Return the (x, y) coordinate for the center point of the cell that contains the specified text.  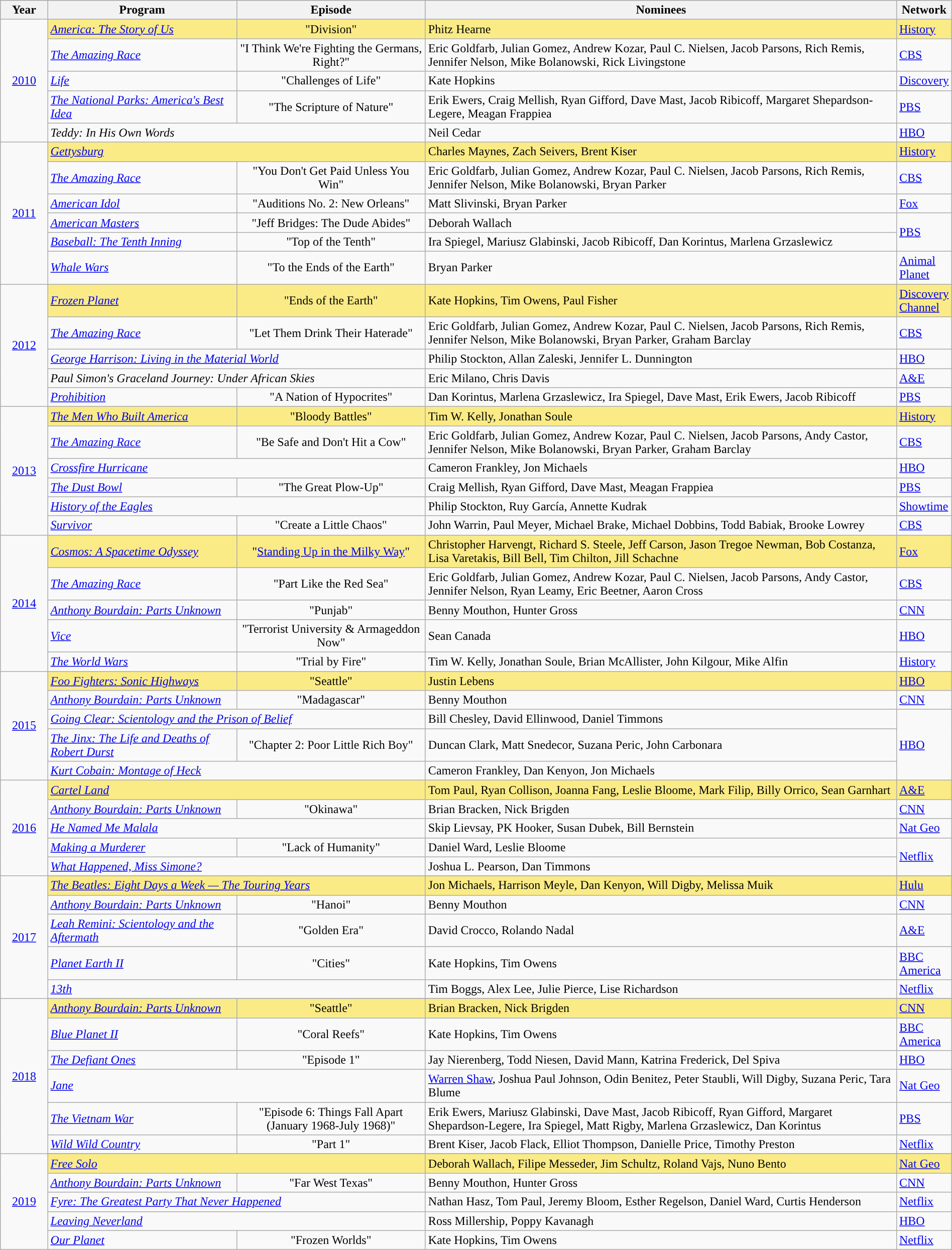
Paul Simon's Graceland Journey: Under African Skies (236, 378)
2010 (24, 81)
"Terrorist University & Armageddon Now" (331, 636)
"Madagascar" (331, 700)
13th (236, 989)
"A Nation of Hypocrites" (331, 397)
"Chapter 2: Poor Little Rich Boy" (331, 745)
Warren Shaw, Joshua Paul Johnson, Odin Benitez, Peter Staubli, Will Digby, Suzana Peric, Tara Blume (661, 1086)
Philip Stockton, Ruy García, Annette Kudrak (661, 506)
The Men Who Built America (142, 416)
Christopher Harvengt, Richard S. Steele, Jeff Carson, Jason Tregoe Newman, Bob Costanza, Lisa Varetakis, Bill Bell, Tim Chilton, Jill Schachne (661, 551)
"Be Safe and Don't Hit a Cow" (331, 442)
Prohibition (142, 397)
Eric Milano, Chris Davis (661, 378)
Discovery (924, 81)
Sean Canada (661, 636)
2016 (24, 828)
Cameron Frankley, Jon Michaels (661, 468)
Cameron Frankley, Dan Kenyon, Jon Michaels (661, 771)
He Named Me Malala (236, 828)
Bill Chesley, David Ellinwood, Daniel Timmons (661, 719)
Kurt Cobain: Montage of Heck (236, 771)
Showtime (924, 506)
"To the Ends of the Earth" (331, 267)
John Warrin, Paul Meyer, Michael Brake, Michael Dobbins, Todd Babiak, Brooke Lowrey (661, 525)
Going Clear: Scientology and the Prison of Belief (236, 719)
2019 (24, 1202)
Nathan Hasz, Tom Paul, Jeremy Bloom, Esther Regelson, Daniel Ward, Curtis Henderson (661, 1202)
Jon Michaels, Harrison Meyle, Dan Kenyon, Will Digby, Melissa Muik (661, 885)
Wild Wild Country (142, 1145)
Free Solo (236, 1164)
Hulu (924, 885)
Fyre: The Greatest Party That Never Happened (236, 1202)
"Punjab" (331, 610)
Eric Goldfarb, Julian Gomez, Andrew Kozar, Paul C. Nielsen, Jacob Parsons, Andy Castor, Jennifer Nelson, Ryan Leamy, Eric Beetner, Aaron Cross (661, 584)
Duncan Clark, Matt Snedecor, Suzana Peric, John Carbonara (661, 745)
Cosmos: A Spacetime Odyssey (142, 551)
"Jeff Bridges: The Dude Abides" (331, 222)
Craig Mellish, Ryan Gifford, Dave Mast, Meagan Frappiea (661, 487)
Joshua L. Pearson, Dan Timmons (661, 866)
Matt Slivinski, Bryan Parker (661, 203)
"Ends of the Earth" (331, 300)
Tom Paul, Ryan Collison, Joanna Fang, Leslie Bloome, Mark Filip, Billy Orrico, Sean Garnhart (661, 790)
Survivor (142, 525)
"You Don't Get Paid Unless You Win" (331, 178)
American Idol (142, 203)
Teddy: In His Own Words (236, 133)
Cartel Land (236, 790)
Tim W. Kelly, Jonathan Soule (661, 416)
Dan Korintus, Marlena Grzaslewicz, Ira Spiegel, Dave Mast, Erik Ewers, Jacob Ribicoff (661, 397)
"Standing Up in the Milky Way" (331, 551)
Kate Hopkins, Tim Owens, Paul Fisher (661, 300)
Erik Ewers, Craig Mellish, Ryan Gifford, Dave Mast, Jacob Ribicoff, Margaret Shepardson-Legere, Meagan Frappiea (661, 106)
"Trial by Fire" (331, 661)
Network (924, 10)
Skip Lievsay, PK Hooker, Susan Dubek, Bill Bernstein (661, 828)
Ira Spiegel, Mariusz Glabinski, Jacob Ribicoff, Dan Korintus, Marlena Grzaslewicz (661, 242)
Kate Hopkins (661, 81)
Baseball: The Tenth Inning (142, 242)
"Lack of Humanity" (331, 847)
Life (142, 81)
Bryan Parker (661, 267)
The Defiant Ones (142, 1060)
"Episode 1" (331, 1060)
Deborah Wallach, Filipe Messeder, Jim Schultz, Roland Vajs, Nuno Bento (661, 1164)
"Part Like the Red Sea" (331, 584)
"Coral Reefs" (331, 1034)
Leaving Neverland (236, 1221)
"Frozen Worlds" (331, 1240)
"Division" (331, 29)
Jay Nierenberg, Todd Niesen, David Mann, Katrina Frederick, Del Spiva (661, 1060)
"Far West Texas" (331, 1183)
History of the Eagles (236, 506)
Justin Lebens (661, 680)
Brent Kiser, Jacob Flack, Elliot Thompson, Danielle Price, Timothy Preston (661, 1145)
What Happened, Miss Simone? (236, 866)
Our Planet (142, 1240)
The National Parks: America's Best Idea (142, 106)
Tim Boggs, Alex Lee, Julie Pierce, Lise Richardson (661, 989)
"Bloody Battles" (331, 416)
"Create a Little Chaos" (331, 525)
The Vietnam War (142, 1119)
"The Great Plow-Up" (331, 487)
American Masters (142, 222)
The Beatles: Eight Days a Week — The Touring Years (236, 885)
Charles Maynes, Zach Seivers, Brent Kiser (661, 152)
Animal Planet (924, 267)
Planet Earth II (142, 963)
"Auditions No. 2: New Orleans" (331, 203)
The World Wars (142, 661)
Gettysburg (236, 152)
Phitz Hearne (661, 29)
Philip Stockton, Allan Zaleski, Jennifer L. Dunnington (661, 359)
Blue Planet II (142, 1034)
"Part 1" (331, 1145)
"The Scripture of Nature" (331, 106)
Nominees (661, 10)
"Okinawa" (331, 809)
Eric Goldfarb, Julian Gomez, Andrew Kozar, Paul C. Nielsen, Jacob Parsons, Rich Remis, Jennifer Nelson, Mike Bolanowski, Bryan Parker, Graham Barclay (661, 333)
"Cities" (331, 963)
2018 (24, 1076)
"Hanoi" (331, 904)
Episode (331, 10)
Leah Remini: Scientology and the Aftermath (142, 930)
Program (142, 10)
"Top of the Tenth" (331, 242)
Deborah Wallach (661, 222)
Neil Cedar (661, 133)
Making a Murderer (142, 847)
"Let Them Drink Their Haterade" (331, 333)
2013 (24, 471)
Daniel Ward, Leslie Bloome (661, 847)
"I Think We're Fighting the Germans, Right?" (331, 55)
Eric Goldfarb, Julian Gomez, Andrew Kozar, Paul C. Nielsen, Jacob Parsons, Rich Remis, Jennifer Nelson, Mike Bolanowski, Rick Livingstone (661, 55)
"Episode 6: Things Fall Apart (January 1968-July 1968)" (331, 1119)
Jane (236, 1086)
Tim W. Kelly, Jonathan Soule, Brian McAllister, John Kilgour, Mike Alfin (661, 661)
Vice (142, 636)
Ross Millership, Poppy Kavanagh (661, 1221)
2011 (24, 213)
Crossfire Hurricane (236, 468)
Eric Goldfarb, Julian Gomez, Andrew Kozar, Paul C. Nielsen, Jacob Parsons, Rich Remis, Jennifer Nelson, Mike Bolanowski, Bryan Parker (661, 178)
2017 (24, 937)
2012 (24, 346)
Discovery Channel (924, 300)
The Jinx: The Life and Deaths of Robert Durst (142, 745)
George Harrison: Living in the Material World (236, 359)
"Challenges of Life" (331, 81)
The Dust Bowl (142, 487)
Year (24, 10)
Frozen Planet (142, 300)
America: The Story of Us (142, 29)
Whale Wars (142, 267)
"Golden Era" (331, 930)
Foo Fighters: Sonic Highways (142, 680)
David Crocco, Rolando Nadal (661, 930)
2014 (24, 603)
2015 (24, 725)
